Extract the (x, y) coordinate from the center of the cell holding the provided text.  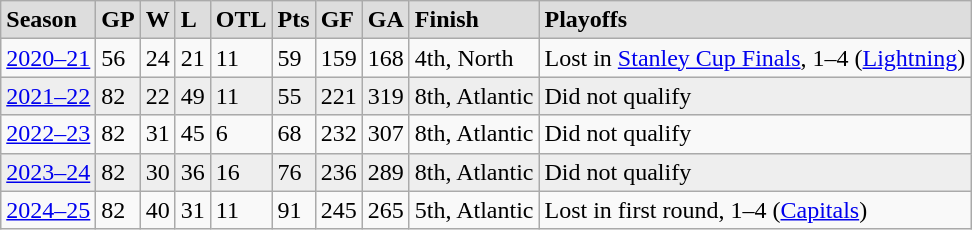
L (192, 20)
45 (192, 134)
59 (294, 58)
GF (338, 20)
Playoffs (755, 20)
21 (192, 58)
W (158, 20)
221 (338, 96)
5th, Atlantic (474, 210)
232 (338, 134)
Season (48, 20)
40 (158, 210)
236 (338, 172)
2020–21 (48, 58)
265 (386, 210)
168 (386, 58)
2022–23 (48, 134)
307 (386, 134)
Lost in first round, 1–4 (Capitals) (755, 210)
49 (192, 96)
4th, North (474, 58)
22 (158, 96)
56 (118, 58)
16 (241, 172)
36 (192, 172)
GP (118, 20)
2023–24 (48, 172)
319 (386, 96)
GA (386, 20)
289 (386, 172)
30 (158, 172)
Lost in Stanley Cup Finals, 1–4 (Lightning) (755, 58)
245 (338, 210)
55 (294, 96)
Pts (294, 20)
91 (294, 210)
24 (158, 58)
OTL (241, 20)
Finish (474, 20)
68 (294, 134)
2024–25 (48, 210)
6 (241, 134)
2021–22 (48, 96)
76 (294, 172)
159 (338, 58)
